Return the (X, Y) coordinate for the center point of the cell that contains the specified text.  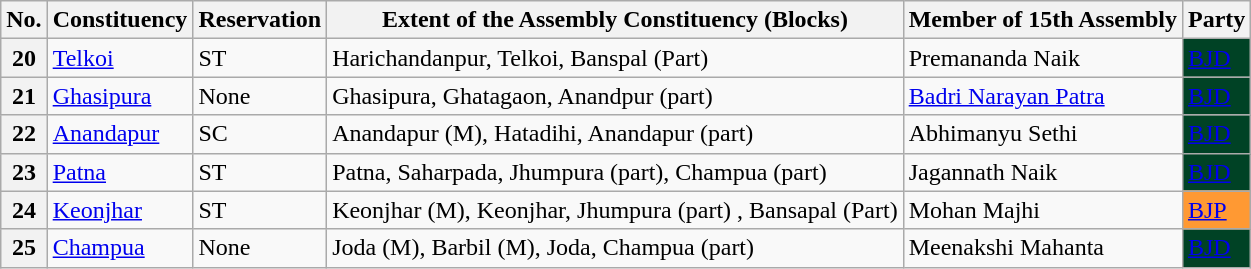
SC (260, 134)
Ghasipura, Ghatagaon, Anandpur (part) (616, 96)
Keonjhar (M), Keonjhar, Jhumpura (part) , Bansapal (Part) (616, 210)
Constituency (120, 20)
24 (24, 210)
Reservation (260, 20)
Anandapur (M), Hatadihi, Anandapur (part) (616, 134)
Jagannath Naik (1042, 172)
Harichandanpur, Telkoi, Banspal (Part) (616, 58)
Badri Narayan Patra (1042, 96)
No. (24, 20)
Extent of the Assembly Constituency (Blocks) (616, 20)
Premananda Naik (1042, 58)
Joda (M), Barbil (M), Joda, Champua (part) (616, 248)
20 (24, 58)
Ghasipura (120, 96)
Telkoi (120, 58)
Mohan Majhi (1042, 210)
22 (24, 134)
Patna, Saharpada, Jhumpura (part), Champua (part) (616, 172)
Member of 15th Assembly (1042, 20)
Champua (120, 248)
Patna (120, 172)
Abhimanyu Sethi (1042, 134)
25 (24, 248)
23 (24, 172)
21 (24, 96)
Keonjhar (120, 210)
Anandapur (120, 134)
Meenakshi Mahanta (1042, 248)
Party (1216, 20)
BJP (1216, 210)
